Provide the (x, y) coordinate of the cell's center where the given text is located.  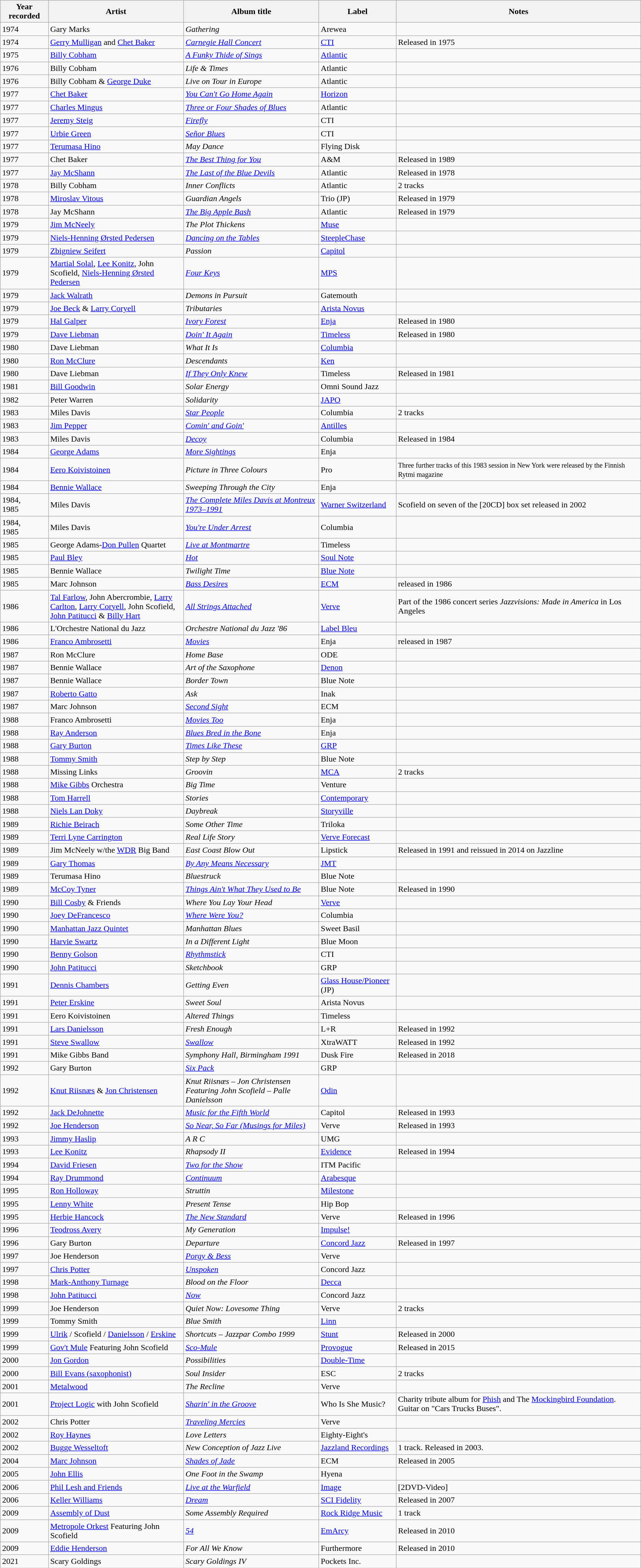
Album title (251, 12)
The Plot Thickens (251, 225)
Warner Switzerland (357, 505)
If They Only Knew (251, 373)
Joe Beck & Larry Coryell (116, 308)
Knut Riisnæs & Jon Christensen (116, 1090)
Big Time (251, 785)
What It Is (251, 347)
L'Orchestre National du Jazz (116, 628)
Struttin (251, 1191)
ODE (357, 655)
Art of the Saxophone (251, 668)
Jack DeJohnette (116, 1113)
New Conception of Jazz Live (251, 1448)
Jack Walrath (116, 295)
Present Tense (251, 1204)
Getting Even (251, 985)
Soul Note (357, 558)
Blue Moon (357, 941)
Year recorded (24, 12)
Inak (357, 694)
David Friesen (116, 1165)
Bill Cosby & Friends (116, 902)
Arewea (357, 29)
Hyena (357, 1474)
Phil Lesh and Friends (116, 1487)
You're Under Arrest (251, 527)
SCI Fidelity (357, 1500)
Rhythmstick (251, 954)
Movies (251, 641)
Shades of Jade (251, 1461)
2021 (24, 1561)
Tal Farlow, John Abercrombie, Larry Carlton, Larry Coryell, John Scofield, John Patitucci & Billy Hart (116, 606)
In a Different Light (251, 941)
Peter Warren (116, 400)
Real Life Story (251, 837)
Possibilities (251, 1360)
Terri Lyne Carrington (116, 837)
Decoy (251, 439)
Tributaries (251, 308)
ESC (357, 1373)
Joey DeFrancesco (116, 915)
Venture (357, 785)
A Funky Thide of Sings (251, 55)
Sweet Soul (251, 1003)
Blood on the Floor (251, 1282)
Manhattan Blues (251, 928)
McCoy Tyner (116, 889)
Jim McNeely (116, 225)
Steve Swallow (116, 1042)
Urbie Green (116, 133)
Continuum (251, 1178)
Released in 2000 (518, 1334)
Roy Haynes (116, 1435)
Trio (JP) (357, 199)
By Any Means Necessary (251, 863)
Ulrik / Scofield / Danielsson / Erskine (116, 1334)
Charity tribute album for Phish and The Mockingbird Foundation. Guitar on "Cars Trucks Buses". (518, 1404)
UMG (357, 1139)
Bluestruck (251, 876)
Rock Ridge Music (357, 1513)
XtraWATT (357, 1042)
Guardian Angels (251, 199)
Metropole Orkest Featuring John Scofield (116, 1531)
Released in 1997 (518, 1243)
Muse (357, 225)
Passion (251, 251)
Solar Energy (251, 386)
2005 (24, 1474)
Solidarity (251, 400)
Ivory Forest (251, 321)
Sharin' in the Groove (251, 1404)
Doin' It Again (251, 334)
Dream (251, 1500)
Second Sight (251, 707)
Six Pack (251, 1068)
1 track (518, 1513)
Manhattan Jazz Quintet (116, 928)
Furthermore (357, 1548)
Charles Mingus (116, 107)
Who Is She Music? (357, 1404)
Bass Desires (251, 584)
Now (251, 1295)
Released in 1996 (518, 1217)
One Foot in the Swamp (251, 1474)
Traveling Mercies (251, 1422)
Sweeping Through the City (251, 487)
Sweet Basil (357, 928)
JAPO (357, 400)
Ray Anderson (116, 733)
Released in 1990 (518, 889)
Live at the Warfield (251, 1487)
Live on Tour in Europe (251, 81)
Released in 1989 (518, 159)
Movies Too (251, 720)
Jim McNeely w/the WDR Big Band (116, 850)
Contemporary (357, 798)
Lee Konitz (116, 1152)
Jimmy Haslip (116, 1139)
All Strings Attached (251, 606)
A R C (251, 1139)
Artist (116, 12)
Released in 1975 (518, 42)
Released in 2015 (518, 1347)
Demons in Pursuit (251, 295)
Notes (518, 12)
Linn (357, 1321)
East Coast Blow Out (251, 850)
A&M (357, 159)
Inner Conflicts (251, 186)
Four Keys (251, 273)
Unspoken (251, 1269)
Richie Beirach (116, 824)
Where You Lay Your Head (251, 902)
Dancing on the Tables (251, 238)
Things Ain't What They Used to Be (251, 889)
Firefly (251, 120)
Departure (251, 1243)
Released in 2018 (518, 1055)
The Complete Miles Davis at Montreux 1973–1991 (251, 505)
54 (251, 1531)
Bill Goodwin (116, 386)
Picture in Three Colours (251, 469)
Metalwood (116, 1386)
Pockets Inc. (357, 1561)
Daybreak (251, 811)
Evidence (357, 1152)
Impulse! (357, 1230)
Jeremy Steig (116, 120)
Billy Cobham & George Duke (116, 81)
Rhapsody II (251, 1152)
Glass House/Pioneer (JP) (357, 985)
Comin' and Goin' (251, 426)
Storyville (357, 811)
Dennis Chambers (116, 985)
Blues Bred in the Bone (251, 733)
Altered Things (251, 1016)
Where Were You? (251, 915)
The New Standard (251, 1217)
Milestone (357, 1191)
Released in 1991 and reissued in 2014 on Jazzline (518, 850)
Mike Gibbs Orchestra (116, 785)
Eddie Henderson (116, 1548)
Music for the Fifth World (251, 1113)
Niels Lan Doky (116, 811)
1 track. Released in 2003. (518, 1448)
Released in 2007 (518, 1500)
Gathering (251, 29)
Mike Gibbs Band (116, 1055)
Harvie Swartz (116, 941)
Tom Harrell (116, 798)
Double-Time (357, 1360)
Hal Galper (116, 321)
Jon Gordon (116, 1360)
Lenny White (116, 1204)
1975 (24, 55)
Love Letters (251, 1435)
Released in 2005 (518, 1461)
Gov't Mule Featuring John Scofield (116, 1347)
Decca (357, 1282)
Stunt (357, 1334)
Gary Thomas (116, 863)
Some Assembly Required (251, 1513)
The Recline (251, 1386)
Soul Insider (251, 1373)
George Adams (116, 452)
Quiet Now: Lovesome Thing (251, 1308)
More Sightings (251, 452)
Miroslav Vitous (116, 199)
May Dance (251, 146)
Dusk Fire (357, 1055)
L+R (357, 1029)
Lars Danielsson (116, 1029)
Peter Erskine (116, 1003)
My Generation (251, 1230)
Three further tracks of this 1983 session in New York were released by the Finnish Rytmi magazine (518, 469)
1981 (24, 386)
Odin (357, 1090)
Scary Goldings IV (251, 1561)
Gary Marks (116, 29)
Some Other Time (251, 824)
Benny Golson (116, 954)
Three or Four Shades of Blues (251, 107)
released in 1987 (518, 641)
The Best Thing for You (251, 159)
Keller Williams (116, 1500)
Ask (251, 694)
SteepleChase (357, 238)
Fresh Enough (251, 1029)
1982 (24, 400)
George Adams-Don Pullen Quartet (116, 545)
Ron Holloway (116, 1191)
Pro (357, 469)
Niels-Henning Ørsted Pedersen (116, 238)
MPS (357, 273)
Two for the Show (251, 1165)
So Near, So Far (Musings for Miles) (251, 1126)
Scofield on seven of the [20CD] box set released in 2002 (518, 505)
Herbie Hancock (116, 1217)
Señor Blues (251, 133)
Verve Forecast (357, 837)
Shortcuts – Jazzpar Combo 1999 (251, 1334)
Bill Evans (saxophonist) (116, 1373)
Knut Riisnæs – Jon Christensen Featuring John Scofield – Palle Danielsson (251, 1090)
Bugge Wesseltoft (116, 1448)
Horizon (357, 94)
Hip Bop (357, 1204)
MCA (357, 772)
Martial Solal, Lee Konitz, John Scofield, Niels-Henning Ørsted Pedersen (116, 273)
Ken (357, 360)
Provogue (357, 1347)
Denon (357, 668)
Mark-Anthony Turnage (116, 1282)
Ray Drummond (116, 1178)
[2DVD-Video] (518, 1487)
Jim Pepper (116, 426)
The Last of the Blue Devils (251, 172)
Symphony Hall, Birmingham 1991 (251, 1055)
released in 1986 (518, 584)
Label Bleu (357, 628)
Step by Step (251, 759)
Sco-Mule (251, 1347)
Live at Montmartre (251, 545)
Border Town (251, 681)
The Big Apple Bash (251, 212)
Star People (251, 413)
Flying Disk (357, 146)
Teodross Avery (116, 1230)
Antilles (357, 426)
Released in 1984 (518, 439)
Project Logic with John Scofield (116, 1404)
EmArcy (357, 1531)
Roberto Gatto (116, 694)
Triloka (357, 824)
Released in 1981 (518, 373)
Swallow (251, 1042)
Gatemouth (357, 295)
Twilight Time (251, 571)
Missing Links (116, 772)
Porgy & Bess (251, 1256)
Arabesque (357, 1178)
Hot (251, 558)
Eighty-Eight's (357, 1435)
Paul Bley (116, 558)
Lipstick (357, 850)
Zbigniew Seifert (116, 251)
Stories (251, 798)
Part of the 1986 concert series Jazzvisions: Made in America in Los Angeles (518, 606)
Assembly of Dust (116, 1513)
Carnegie Hall Concert (251, 42)
ITM Pacific (357, 1165)
Released in 1978 (518, 172)
Omni Sound Jazz (357, 386)
Times Like These (251, 746)
Released in 1994 (518, 1152)
John Ellis (116, 1474)
You Can't Go Home Again (251, 94)
JMT (357, 863)
Gerry Mulligan and Chet Baker (116, 42)
Life & Times (251, 68)
Home Base (251, 655)
Groovin (251, 772)
Blue Smith (251, 1321)
Image (357, 1487)
Scary Goldings (116, 1561)
2004 (24, 1461)
Sketchbook (251, 967)
Label (357, 12)
For All We Know (251, 1548)
Jazzland Recordings (357, 1448)
Orchestre National du Jazz '86 (251, 628)
Descendants (251, 360)
